Locate the cell with the specified text and output its [x, y] center coordinate. 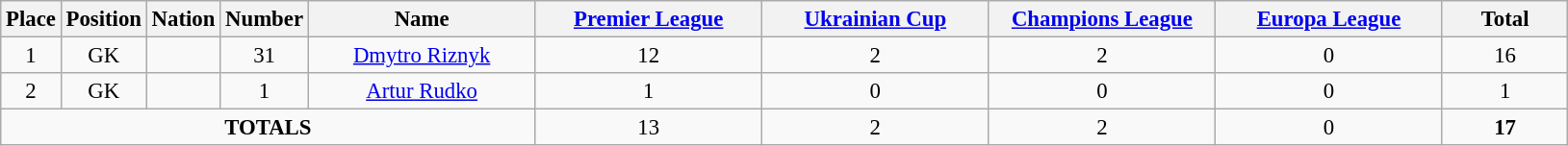
Dmytro Riznyk [422, 56]
Nation [183, 19]
Place [31, 19]
Ukrainian Cup [876, 19]
16 [1505, 56]
Position [104, 19]
Artur Rudko [422, 91]
Premier League [649, 19]
13 [649, 128]
31 [265, 56]
Name [422, 19]
Champions League [1102, 19]
12 [649, 56]
Europa League [1329, 19]
Number [265, 19]
17 [1505, 128]
TOTALS [268, 128]
Total [1505, 19]
